For the text-containing cell, return its midpoint in (x, y) coordinate format. 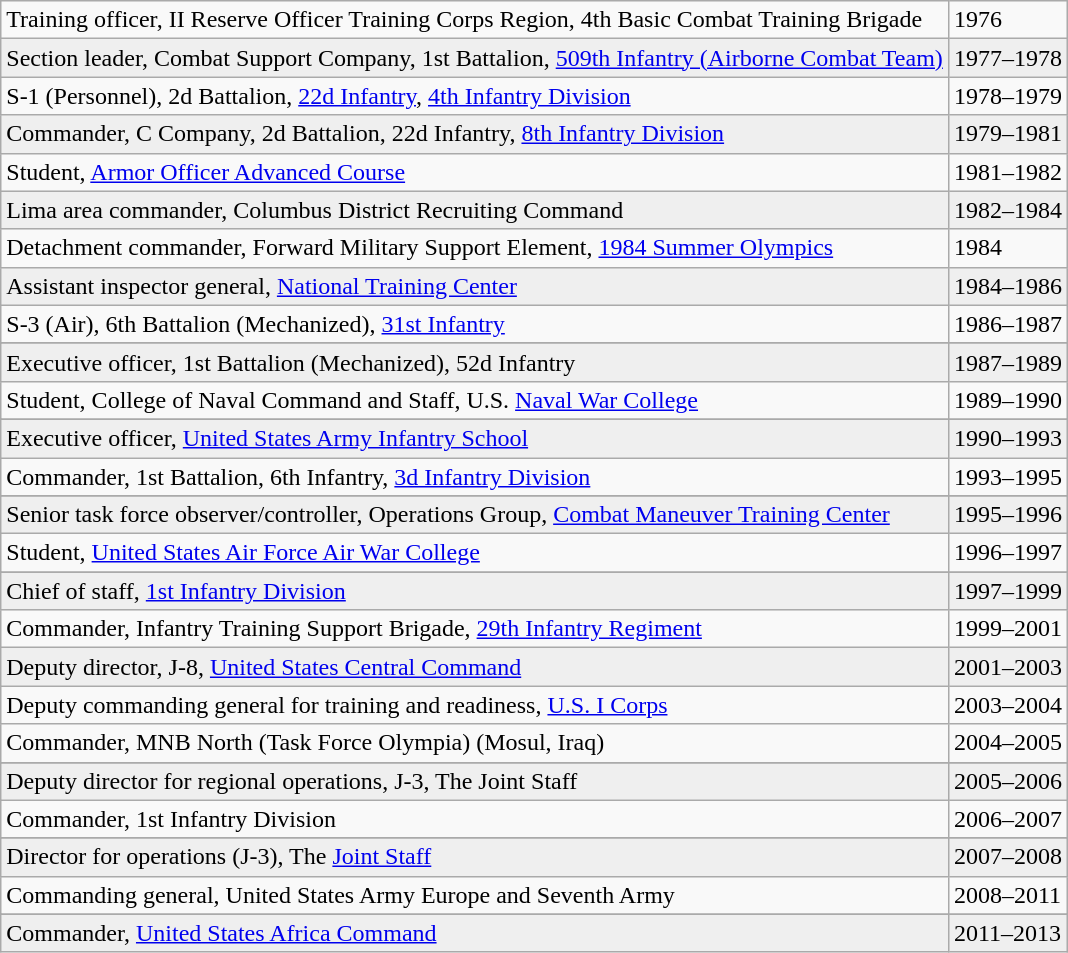
1984 (1008, 248)
2005–2006 (1008, 781)
1993–1995 (1008, 477)
1986–1987 (1008, 324)
2008–2011 (1008, 895)
Training officer, II Reserve Officer Training Corps Region, 4th Basic Combat Training Brigade (475, 20)
Director for operations (J-3), The Joint Staff (475, 857)
Executive officer, 1st Battalion (Mechanized), 52d Infantry (475, 362)
Commander, C Company, 2d Battalion, 22d Infantry, 8th Infantry Division (475, 134)
Chief of staff, 1st Infantry Division (475, 591)
2001–2003 (1008, 667)
Executive officer, United States Army Infantry School (475, 438)
Commander, Infantry Training Support Brigade, 29th Infantry Regiment (475, 629)
1976 (1008, 20)
2003–2004 (1008, 705)
Commander, 1st Infantry Division (475, 819)
1979–1981 (1008, 134)
S-1 (Personnel), 2d Battalion, 22d Infantry, 4th Infantry Division (475, 96)
1990–1993 (1008, 438)
Student, Armor Officer Advanced Course (475, 172)
Detachment commander, Forward Military Support Element, 1984 Summer Olympics (475, 248)
Deputy director, J-8, United States Central Command (475, 667)
S-3 (Air), 6th Battalion (Mechanized), 31st Infantry (475, 324)
Commander, 1st Battalion, 6th Infantry, 3d Infantry Division (475, 477)
2006–2007 (1008, 819)
Student, United States Air Force Air War College (475, 553)
1987–1989 (1008, 362)
1989–1990 (1008, 400)
1978–1979 (1008, 96)
1999–2001 (1008, 629)
Deputy commanding general for training and readiness, U.S. I Corps (475, 705)
2011–2013 (1008, 933)
Section leader, Combat Support Company, 1st Battalion, 509th Infantry (Airborne Combat Team) (475, 58)
1997–1999 (1008, 591)
Commanding general, United States Army Europe and Seventh Army (475, 895)
Senior task force observer/controller, Operations Group, Combat Maneuver Training Center (475, 515)
1995–1996 (1008, 515)
Deputy director for regional operations, J-3, The Joint Staff (475, 781)
1982–1984 (1008, 210)
Commander, MNB North (Task Force Olympia) (Mosul, Iraq) (475, 743)
Commander, United States Africa Command (475, 933)
1996–1997 (1008, 553)
Lima area commander, Columbus District Recruiting Command (475, 210)
Assistant inspector general, National Training Center (475, 286)
1984–1986 (1008, 286)
2004–2005 (1008, 743)
1977–1978 (1008, 58)
Student, College of Naval Command and Staff, U.S. Naval War College (475, 400)
1981–1982 (1008, 172)
2007–2008 (1008, 857)
